Search for the cell housing the specified text and yield its (x, y) center coordinate. 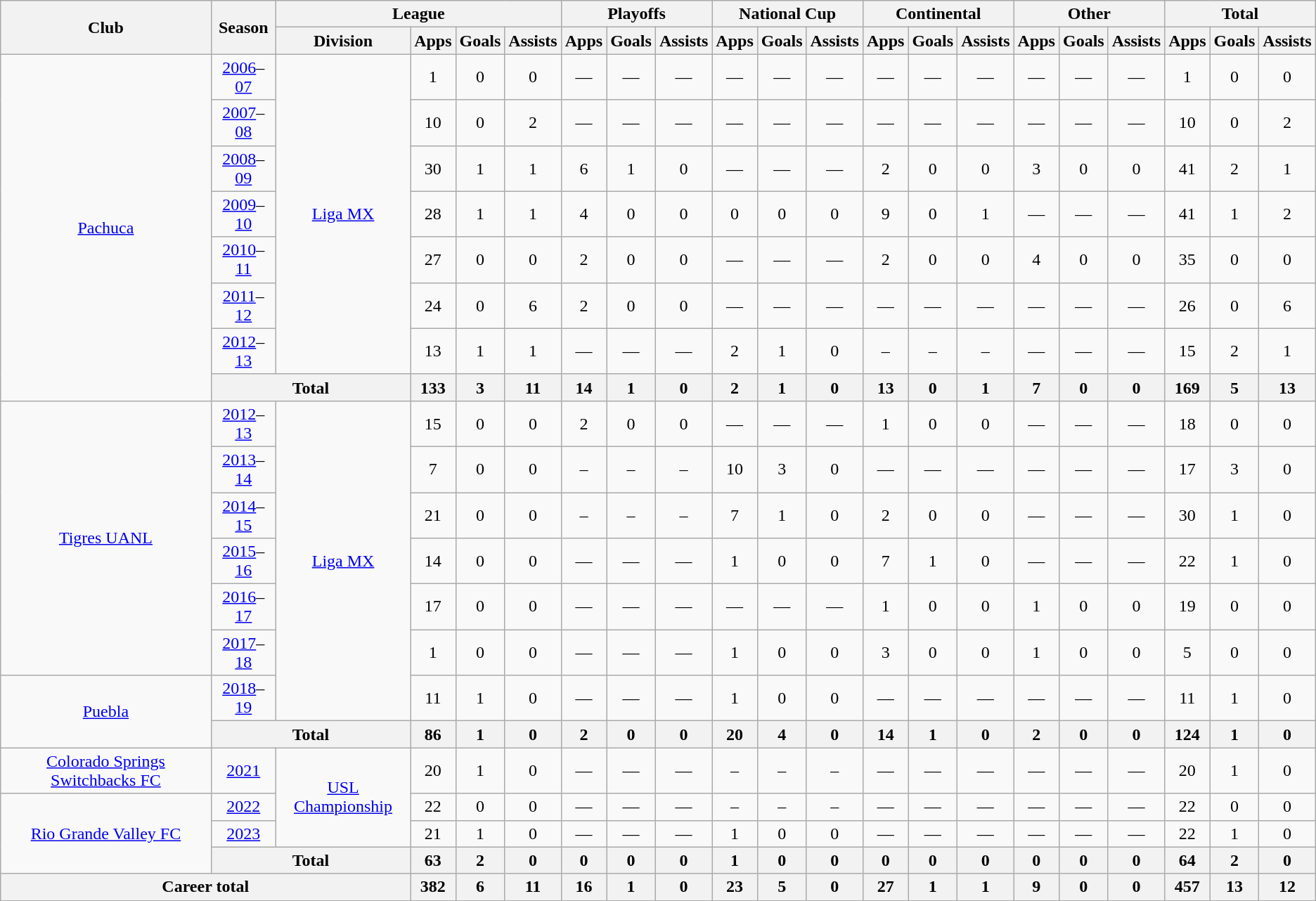
2014–15 (243, 514)
Club (105, 27)
19 (1187, 607)
2006–07 (243, 77)
Tigres UANL (105, 538)
2023 (243, 834)
Pachuca (105, 228)
35 (1187, 260)
16 (583, 887)
2015–16 (243, 561)
24 (433, 305)
26 (1187, 305)
2011–12 (243, 305)
2013–14 (243, 469)
Division (343, 41)
2021 (243, 770)
USL Championship (343, 797)
133 (433, 387)
Rio Grande Valley FC (105, 834)
457 (1187, 887)
National Cup (787, 14)
Continental (938, 14)
2016–17 (243, 607)
Puebla (105, 711)
86 (433, 734)
Other (1090, 14)
169 (1187, 387)
2009–10 (243, 214)
382 (433, 887)
63 (433, 860)
League (418, 14)
Colorado Springs Switchbacks FC (105, 770)
28 (433, 214)
2017–18 (243, 652)
2022 (243, 807)
Career total (205, 887)
12 (1287, 887)
2007–08 (243, 122)
18 (1187, 423)
2008–09 (243, 169)
64 (1187, 860)
2010–11 (243, 260)
23 (735, 887)
Playoffs (637, 14)
2018–19 (243, 699)
Season (243, 27)
124 (1187, 734)
